For the text-containing cell, return its midpoint in (x, y) coordinate format. 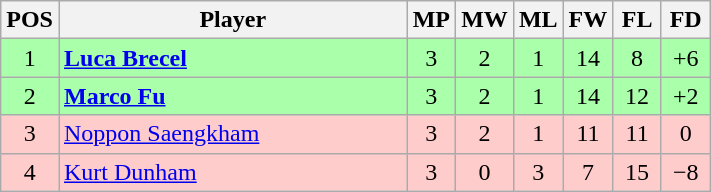
7 (588, 172)
FL (638, 20)
MW (485, 20)
15 (638, 172)
Luca Brecel (232, 58)
8 (638, 58)
ML (538, 20)
−8 (686, 172)
Player (232, 20)
Kurt Dunham (232, 172)
MP (432, 20)
FW (588, 20)
12 (638, 96)
4 (30, 172)
Marco Fu (232, 96)
FD (686, 20)
POS (30, 20)
+2 (686, 96)
Noppon Saengkham (232, 134)
+6 (686, 58)
